Output the (x, y) coordinate of the center of the cell containing the given text.  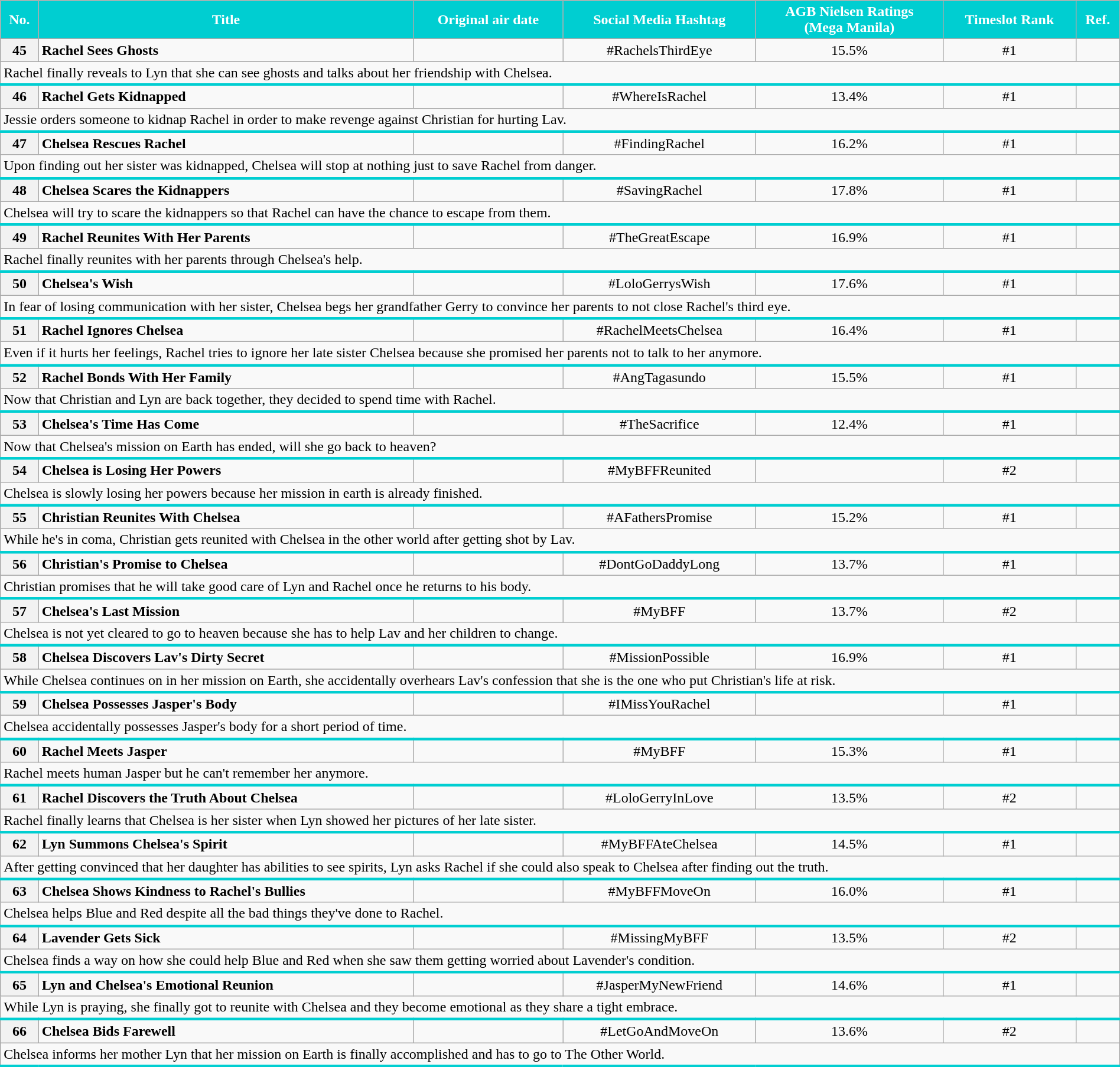
#JasperMyNewFriend (659, 984)
Lavender Gets Sick (226, 938)
51 (19, 330)
52 (19, 377)
#AFathersPromise (659, 517)
#RachelsThirdEye (659, 50)
55 (19, 517)
Chelsea helps Blue and Red despite all the bad things they've done to Rachel. (560, 914)
Rachel Reunites With Her Parents (226, 237)
No. (19, 20)
46 (19, 96)
13.4% (849, 96)
#MyBFFMoveOn (659, 891)
45 (19, 50)
12.4% (849, 423)
17.6% (849, 283)
#MissionPossible (659, 657)
Chelsea Possesses Jasper's Body (226, 704)
53 (19, 423)
Chelsea finds a way on how she could help Blue and Red when she saw them getting worried about Lavender's condition. (560, 961)
Now that Christian and Lyn are back together, they decided to spend time with Rachel. (560, 400)
Chelsea will try to scare the kidnappers so that Rachel can have the chance to escape from them. (560, 213)
Chelsea's Last Mission (226, 611)
While Chelsea continues on in her mission on Earth, she accidentally overhears Lav's confession that she is the one who put Christian's life at risk. (560, 680)
17.8% (849, 190)
Chelsea Bids Farewell (226, 1031)
Chelsea is not yet cleared to go to heaven because she has to help Lav and her children to change. (560, 634)
#TheSacrifice (659, 423)
Chelsea Rescues Rachel (226, 143)
Original air date (488, 20)
14.6% (849, 984)
Rachel Bonds With Her Family (226, 377)
13.6% (849, 1031)
#IMissYouRachel (659, 704)
#LoloGerryInLove (659, 797)
Chelsea Scares the Kidnappers (226, 190)
58 (19, 657)
60 (19, 751)
#MyBFFReunited (659, 470)
66 (19, 1031)
56 (19, 564)
#RachelMeetsChelsea (659, 330)
64 (19, 938)
16.0% (849, 891)
#FindingRachel (659, 143)
Rachel Meets Jasper (226, 751)
Chelsea informs her mother Lyn that her mission on Earth is finally accomplished and has to go to The Other World. (560, 1055)
Rachel finally reveals to Lyn that she can see ghosts and talks about her friendship with Chelsea. (560, 73)
Jessie orders someone to kidnap Rachel in order to make revenge against Christian for hurting Lav. (560, 120)
Social Media Hashtag (659, 20)
63 (19, 891)
Title (226, 20)
#SavingRachel (659, 190)
59 (19, 704)
62 (19, 844)
In fear of losing communication with her sister, Chelsea begs her grandfather Gerry to convince her parents to not close Rachel's third eye. (560, 307)
Even if it hurts her feelings, Rachel tries to ignore her late sister Chelsea because she promised her parents not to talk to her anymore. (560, 354)
While Lyn is praying, she finally got to reunite with Chelsea and they become emotional as they share a tight embrace. (560, 1007)
61 (19, 797)
Chelsea's Wish (226, 283)
Rachel meets human Jasper but he can't remember her anymore. (560, 774)
Now that Chelsea's mission on Earth has ended, will she go back to heaven? (560, 447)
Timeslot Rank (1009, 20)
16.2% (849, 143)
16.4% (849, 330)
Chelsea is Losing Her Powers (226, 470)
Chelsea Discovers Lav's Dirty Secret (226, 657)
Chelsea's Time Has Come (226, 423)
Lyn and Chelsea's Emotional Reunion (226, 984)
65 (19, 984)
#WhereIsRachel (659, 96)
Chelsea accidentally possesses Jasper's body for a short period of time. (560, 727)
Rachel Discovers the Truth About Chelsea (226, 797)
Rachel finally learns that Chelsea is her sister when Lyn showed her pictures of her late sister. (560, 821)
Rachel finally reunites with her parents through Chelsea's help. (560, 260)
#LoloGerrysWish (659, 283)
Chelsea Shows Kindness to Rachel's Bullies (226, 891)
Rachel Sees Ghosts (226, 50)
#LetGoAndMoveOn (659, 1031)
Christian's Promise to Chelsea (226, 564)
#MissingMyBFF (659, 938)
Lyn Summons Chelsea's Spirit (226, 844)
57 (19, 611)
48 (19, 190)
#TheGreatEscape (659, 237)
47 (19, 143)
#MyBFFAteChelsea (659, 844)
Upon finding out her sister was kidnapped, Chelsea will stop at nothing just to save Rachel from danger. (560, 167)
49 (19, 237)
50 (19, 283)
#DontGoDaddyLong (659, 564)
Christian promises that he will take good care of Lyn and Rachel once he returns to his body. (560, 587)
AGB Nielsen Ratings(Mega Manila) (849, 20)
Rachel Ignores Chelsea (226, 330)
14.5% (849, 844)
While he's in coma, Christian gets reunited with Chelsea in the other world after getting shot by Lav. (560, 540)
Chelsea is slowly losing her powers because her mission in earth is already finished. (560, 494)
#AngTagasundo (659, 377)
Christian Reunites With Chelsea (226, 517)
15.2% (849, 517)
Ref. (1098, 20)
54 (19, 470)
Rachel Gets Kidnapped (226, 96)
15.3% (849, 751)
